Return (X, Y) of the center of cell containing provided text 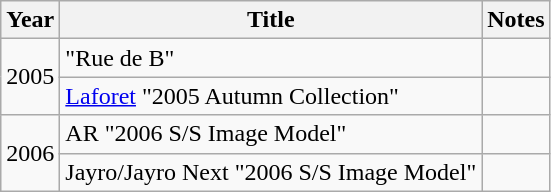
Notes (516, 20)
Title (271, 20)
"Rue de B" (271, 58)
AR "2006 S/S Image Model" (271, 134)
Year (30, 20)
2006 (30, 153)
2005 (30, 77)
Laforet "2005 Autumn Collection" (271, 96)
Jayro/Jayro Next "2006 S/S Image Model" (271, 172)
